Pinpoint the cell where the given text exists, returning its (X, Y) midpoint coordinate. 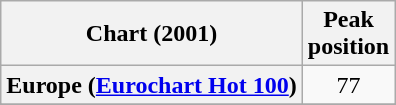
Peakposition (348, 34)
Chart (2001) (152, 34)
Europe (Eurochart Hot 100) (152, 85)
77 (348, 85)
